For the text-containing cell, return its midpoint in (X, Y) coordinate format. 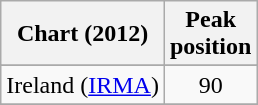
Chart (2012) (83, 34)
90 (210, 85)
Ireland (IRMA) (83, 85)
Peakposition (210, 34)
